Search for the cell housing the specified text and yield its (x, y) center coordinate. 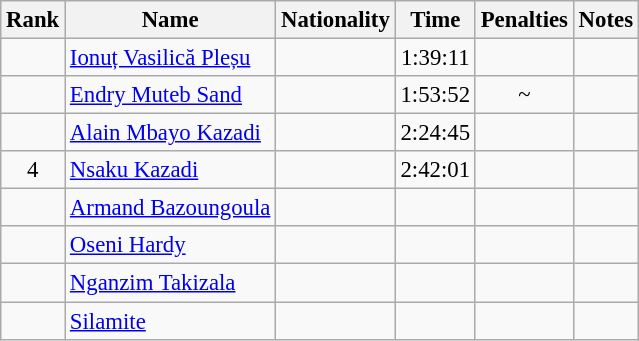
Rank (33, 20)
Armand Bazoungoula (170, 208)
Endry Muteb Sand (170, 95)
4 (33, 170)
1:39:11 (435, 58)
2:42:01 (435, 170)
Notes (606, 20)
1:53:52 (435, 95)
Penalties (524, 20)
Nationality (336, 20)
~ (524, 95)
Time (435, 20)
Silamite (170, 321)
Nsaku Kazadi (170, 170)
2:24:45 (435, 133)
Ionuț Vasilică Pleșu (170, 58)
Name (170, 20)
Alain Mbayo Kazadi (170, 133)
Nganzim Takizala (170, 283)
Oseni Hardy (170, 245)
